Find where the given text appears and provide that cell's center as [x, y] coordinate. 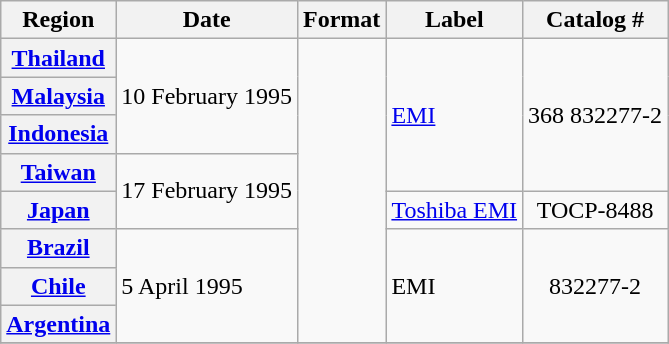
5 April 1995 [207, 286]
Region [58, 20]
Japan [58, 210]
Chile [58, 286]
Malaysia [58, 96]
17 February 1995 [207, 191]
TOCP-8488 [596, 210]
Argentina [58, 324]
10 February 1995 [207, 96]
Taiwan [58, 172]
Toshiba EMI [454, 210]
Brazil [58, 248]
Format [342, 20]
Label [454, 20]
Date [207, 20]
368 832277-2 [596, 115]
Thailand [58, 58]
Catalog # [596, 20]
Indonesia [58, 134]
832277-2 [596, 286]
